Locate the cell with the specified text and output its (X, Y) center coordinate. 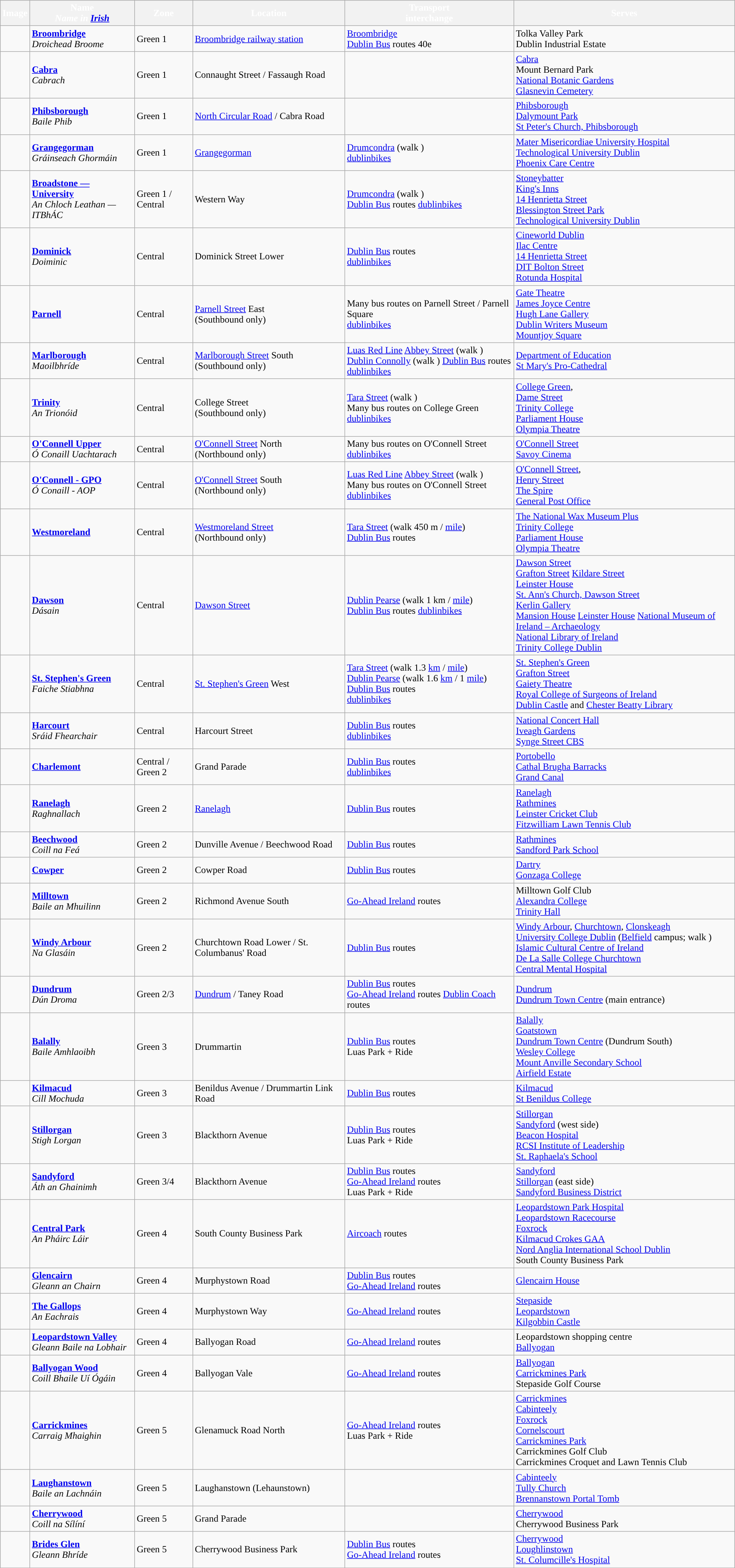
DundrumDundrum Town Centre (main entrance) (624, 994)
PortobelloCathal Brugha BarracksGrand Canal (624, 767)
BroombridgeDroichead Broome (82, 39)
CabraCabrach (82, 75)
GlencairnGleann an Chairn (82, 1280)
PhibsboroughDalymount ParkSt Peter's Church, Phibsborough (624, 116)
Grangegorman (269, 152)
CabinteelyTully ChurchBrennanstown Portal Tomb (624, 1488)
Connaught Street / Fassaugh Road (269, 75)
O'Connell Street South (Northbound only) (269, 485)
Gate TheatreJames Joyce CentreHugh Lane GalleryDublin Writers MuseumMountjoy Square (624, 314)
Transportinterchange (429, 13)
Glencairn House (624, 1280)
Ballyogan Vale (269, 1373)
O'Connell - GPOÓ Conaill - AOP (82, 485)
Tara Street (walk 1.3 km / mile) Dublin Pearse (walk 1.6 km / 1 mile) Dublin Bus routes dublinbikes (429, 684)
St. Stephen's GreenGrafton StreetGaiety TheatreRoyal College of Surgeons of IrelandDublin Castle and Chester Beatty Library (624, 684)
Luas Red Line Abbey Street (walk ) Dublin Connolly (walk ) Dublin Bus routes dublinbikes (429, 361)
StepasideLeopardstownKilgobbin Castle (624, 1311)
StillorganStigh Lorgan (82, 1135)
GrangegormanGráinseach Ghormáin (82, 152)
College Street (Southbound only) (269, 407)
Department of EducationSt Mary's Pro-Cathedral (624, 361)
Cherrywood Business Park (269, 1550)
Location (269, 13)
Leopardstown Park HospitalLeopardstown RacecourseFoxrockKilmacud Crokes GAANord Anglia International School DublinSouth County Business Park (624, 1234)
CarrickminesCabinteelyFoxrockCornelscourtCarrickmines ParkCarrickmines Golf ClubCarrickmines Croquet and Lawn Tennis Club (624, 1430)
Dublin Bus routes Go-Ahead Ireland routes Dublin Coach routes (429, 994)
Dublin Pearse (walk 1 km / mile) Dublin Bus routes dublinbikes (429, 605)
CherrywoodLoughlinstownSt. Columcille's Hospital (624, 1550)
HarcourtSráid Fhearchair (82, 731)
Broombridge Dublin Bus routes 40e (429, 39)
Charlemont (82, 767)
StillorganSandyford (west side)Beacon HospitalRCSI Institute of LeadershipSt. Raphaela's School (624, 1135)
Ranelagh (269, 809)
RanelaghRaghnallach (82, 809)
RathminesSandford Park School (624, 845)
CherrywoodCoill na Sílíní (82, 1519)
Dundrum / Taney Road (269, 994)
Mater Misericordiae University HospitalTechnological University DublinPhoenix Care Centre (624, 152)
KilmacudCill Mochuda (82, 1093)
Cineworld DublinIlac Centre14 Henrietta StreetDIT Bolton StreetRotunda Hospital (624, 257)
Broombridge railway station (269, 39)
O'Connell Street North (Northbound only) (269, 449)
KilmacudSt Benildus College (624, 1093)
Westmoreland Street (Northbound only) (269, 532)
Dawson Street (269, 605)
Ballyogan Road (269, 1342)
Aircoach routes (429, 1234)
South County Business Park (269, 1234)
RanelaghRathminesLeinster Cricket ClubFitzwilliam Lawn Tennis Club (624, 809)
DawsonDásain (82, 605)
Dominick Street Lower (269, 257)
Many bus routes on Parnell Street / Parnell Square dublinbikes (429, 314)
Central / Green 2 (164, 767)
Luas Red Line Abbey Street (walk )Many bus routes on O'Connell Street dublinbikes (429, 485)
Parnell (82, 314)
O'Connell StreetSavoy Cinema (624, 449)
MarlboroughMaoilbhríde (82, 361)
St. Stephen's GreenFaiche Stiabhna (82, 684)
BeechwoodCoill na Feá (82, 845)
BallyoganCarrickmines ParkStepaside Golf Course (624, 1373)
BalallyBaile Amhlaoibh (82, 1047)
MilltownBaile an Mhuilinn (82, 901)
Image (15, 13)
Dublin Bus routes Go-Ahead Ireland routesLuas Park + Ride (429, 1181)
Zone (164, 13)
Tara Street (walk 450 m / mile) Dublin Bus routes (429, 532)
StoneybatterKing's Inns14 Henrietta StreetBlessington Street ParkTechnological University Dublin (624, 199)
CabraMount Bernard ParkNational Botanic GardensGlasnevin Cemetery (624, 75)
SandyfordStillorgan (east side)Sandyford Business District (624, 1181)
Drummartin (269, 1047)
Cowper (82, 870)
National Concert HallIveagh GardensSynge Street CBS (624, 731)
Leopardstown shopping centreBallyogan (624, 1342)
Drumcondra (walk ) dublinbikes (429, 152)
Parnell Street East (Southbound only) (269, 314)
BalallyGoatstownDundrum Town Centre (Dundrum South)Wesley CollegeMount Anville Secondary SchoolAirfield Estate (624, 1047)
Milltown Golf ClubAlexandra CollegeTrinity Hall (624, 901)
Brides GlenGleann Bhríde (82, 1550)
Central ParkAn Pháirc Láir (82, 1234)
St. Stephen's Green West (269, 684)
LaughanstownBaile an Lachnáin (82, 1488)
North Circular Road / Cabra Road (269, 116)
Murphystown Way (269, 1311)
NameName in Irish (82, 13)
Many bus routes on O'Connell Street dublinbikes (429, 449)
O'Connell UpperÓ Conaill Uachtarach (82, 449)
Laughanstown (Lehaunstown) (269, 1488)
Green 1 / Central (164, 199)
CherrywoodCherrywood Business Park (624, 1519)
SandyfordÁth an Ghainimh (82, 1181)
Broadstone — UniversityAn Chloch Leathan — ITBhÁC (82, 199)
Murphystown Road (269, 1280)
Leopardstown ValleyGleann Baile na Lobhair (82, 1342)
College Green,Dame StreetTrinity CollegeParliament HouseOlympia Theatre (624, 407)
Marlborough Street South (Southbound only) (269, 361)
Westmoreland (82, 532)
Tolka Valley ParkDublin Industrial Estate (624, 39)
Drumcondra (walk ) Dublin Bus routes dublinbikes (429, 199)
Richmond Avenue South (269, 901)
Cowper Road (269, 870)
Serves (624, 13)
The GallopsAn Eachrais (82, 1311)
Harcourt Street (269, 731)
Green 3/4 (164, 1181)
Western Way (269, 199)
TrinityAn Trionóid (82, 407)
DominickDoiminic (82, 257)
Ballyogan WoodCoill Bhaile Uí Ógáin (82, 1373)
O'Connell Street,Henry StreetThe SpireGeneral Post Office (624, 485)
Windy ArbourNa Glasáin (82, 948)
Glenamuck Road North (269, 1430)
Churchtown Road Lower / St. Columbanus' Road (269, 948)
Tara Street (walk )Many bus routes on College Green dublinbikes (429, 407)
Dunville Avenue / Beechwood Road (269, 845)
DartryGonzaga College (624, 870)
PhibsboroughBaile Phib (82, 116)
Go-Ahead Ireland routesLuas Park + Ride (429, 1430)
The National Wax Museum PlusTrinity CollegeParliament HouseOlympia Theatre (624, 532)
Benildus Avenue / Drummartin Link Road (269, 1093)
DundrumDún Droma (82, 994)
Green 2/3 (164, 994)
CarrickminesCarraig Mhaighin (82, 1430)
